Pinpoint the cell where the given text exists, returning its (x, y) midpoint coordinate. 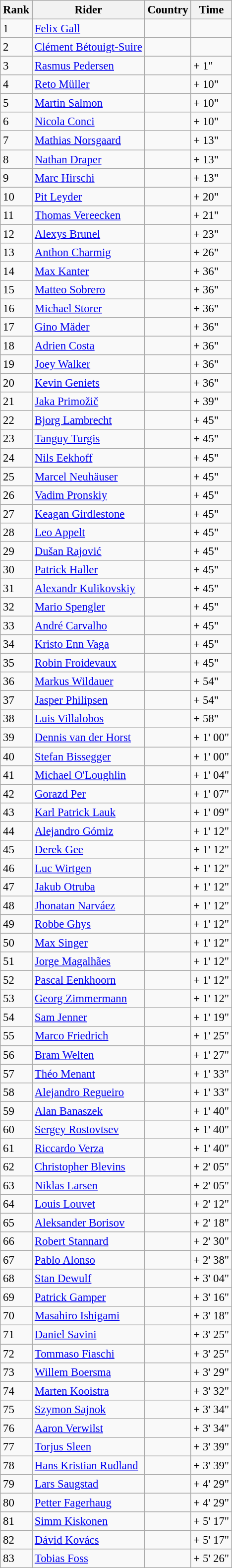
31 (16, 588)
27 (16, 514)
55 (16, 1036)
+ 1" (211, 66)
+ 20" (211, 197)
Pit Leyder (89, 197)
Gorazd Per (89, 794)
Nicola Conci (89, 122)
42 (16, 794)
+ 2' 12" (211, 1204)
22 (16, 420)
Georg Zimmermann (89, 999)
58 (16, 1092)
70 (16, 1316)
Nils Eekhoff (89, 458)
Kristo Enn Vaga (89, 644)
Jhonatan Narváez (89, 905)
Max Singer (89, 943)
Max Kanter (89, 271)
64 (16, 1204)
+ 23" (211, 234)
Niklas Larsen (89, 1185)
59 (16, 1111)
63 (16, 1185)
Jakub Otruba (89, 887)
Jorge Magalhães (89, 961)
1 (16, 29)
+ 3' 16" (211, 1297)
Stan Dewulf (89, 1279)
Markus Wildauer (89, 682)
Aleksander Borisov (89, 1223)
33 (16, 626)
Robert Stannard (89, 1241)
+ 1' 25" (211, 1036)
Christopher Blevins (89, 1167)
13 (16, 253)
Jasper Philipsen (89, 700)
+ 1' 07" (211, 794)
Derek Gee (89, 850)
Time (211, 10)
41 (16, 775)
29 (16, 551)
Martin Salmon (89, 103)
45 (16, 850)
Michael Storer (89, 308)
Dušan Rajović (89, 551)
80 (16, 1502)
Mathias Norsgaard (89, 140)
19 (16, 364)
Torjus Sleen (89, 1447)
83 (16, 1559)
Keagan Girdlestone (89, 514)
57 (16, 1074)
38 (16, 719)
Luc Wirtgen (89, 868)
71 (16, 1335)
39 (16, 738)
2 (16, 47)
Country (168, 10)
Aaron Verwilst (89, 1428)
Patrick Haller (89, 570)
Dávid Kovács (89, 1540)
Louis Louvet (89, 1204)
Théo Menant (89, 1074)
Riccardo Verza (89, 1148)
Alejandro Regueiro (89, 1092)
+ 21" (211, 215)
Daniel Savini (89, 1335)
40 (16, 756)
Lars Saugstad (89, 1484)
54 (16, 1018)
30 (16, 570)
Leo Appelt (89, 533)
Rider (89, 10)
8 (16, 159)
43 (16, 812)
Thomas Vereecken (89, 215)
62 (16, 1167)
+ 5' 26" (211, 1559)
Reto Müller (89, 84)
81 (16, 1521)
79 (16, 1484)
Robin Froidevaux (89, 663)
Gino Mäder (89, 327)
25 (16, 477)
53 (16, 999)
Marcel Neuhäuser (89, 477)
72 (16, 1354)
Tobias Foss (89, 1559)
20 (16, 383)
4 (16, 84)
34 (16, 644)
Rank (16, 10)
35 (16, 663)
Tanguy Turgis (89, 439)
82 (16, 1540)
+ 3' 04" (211, 1279)
Alan Banaszek (89, 1111)
18 (16, 346)
73 (16, 1372)
60 (16, 1130)
65 (16, 1223)
50 (16, 943)
+ 26" (211, 253)
Marco Friedrich (89, 1036)
69 (16, 1297)
Vadim Pronskiy (89, 495)
14 (16, 271)
32 (16, 607)
68 (16, 1279)
66 (16, 1241)
Hans Kristian Rudland (89, 1465)
+ 3' 18" (211, 1316)
67 (16, 1260)
Kevin Geniets (89, 383)
23 (16, 439)
Petter Fagerhaug (89, 1502)
37 (16, 700)
26 (16, 495)
Patrick Gamper (89, 1297)
24 (16, 458)
28 (16, 533)
7 (16, 140)
44 (16, 831)
Pascal Eenkhoorn (89, 980)
75 (16, 1409)
Karl Patrick Lauk (89, 812)
Willem Boersma (89, 1372)
Masahiro Ishigami (89, 1316)
+ 2' 38" (211, 1260)
Felix Gall (89, 29)
+ 1' 27" (211, 1055)
Matteo Sobrero (89, 290)
Alexys Brunel (89, 234)
Marten Kooistra (89, 1391)
12 (16, 234)
+ 58" (211, 719)
Dennis van der Horst (89, 738)
Robbe Ghys (89, 924)
10 (16, 197)
Simm Kiskonen (89, 1521)
+ 39" (211, 402)
Stefan Bissegger (89, 756)
52 (16, 980)
+ 1' 19" (211, 1018)
11 (16, 215)
9 (16, 178)
Bjorg Lambrecht (89, 420)
Szymon Sajnok (89, 1409)
Adrien Costa (89, 346)
49 (16, 924)
46 (16, 868)
61 (16, 1148)
51 (16, 961)
21 (16, 402)
Nathan Draper (89, 159)
6 (16, 122)
Marc Hirschi (89, 178)
+ 2' 18" (211, 1223)
+ 1' 09" (211, 812)
Jaka Primožič (89, 402)
3 (16, 66)
17 (16, 327)
47 (16, 887)
Bram Welten (89, 1055)
Pablo Alonso (89, 1260)
77 (16, 1447)
16 (16, 308)
+ 3' 32" (211, 1391)
Alejandro Gómiz (89, 831)
Sergey Rostovtsev (89, 1130)
+ 1' 04" (211, 775)
76 (16, 1428)
Anthon Charmig (89, 253)
48 (16, 905)
15 (16, 290)
56 (16, 1055)
Rasmus Pedersen (89, 66)
36 (16, 682)
5 (16, 103)
+ 3' 29" (211, 1372)
Joey Walker (89, 364)
Alexandr Kulikovskiy (89, 588)
Sam Jenner (89, 1018)
André Carvalho (89, 626)
Tommaso Fiaschi (89, 1354)
74 (16, 1391)
Clément Bétouigt-Suire (89, 47)
78 (16, 1465)
+ 2' 30" (211, 1241)
Michael O'Loughlin (89, 775)
Mario Spengler (89, 607)
Luis Villalobos (89, 719)
